Capture the cell that displays the provided text and extract its (x, y) central coordinate. 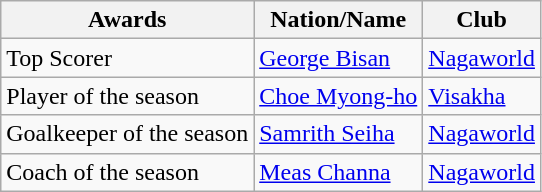
Coach of the season (128, 172)
Awards (128, 20)
Goalkeeper of the season (128, 134)
Meas Channa (338, 172)
Club (482, 20)
Visakha (482, 96)
Top Scorer (128, 58)
Samrith Seiha (338, 134)
Choe Myong-ho (338, 96)
Nation/Name (338, 20)
George Bisan (338, 58)
Player of the season (128, 96)
